Output the [x, y] coordinate of the center of the cell containing the given text.  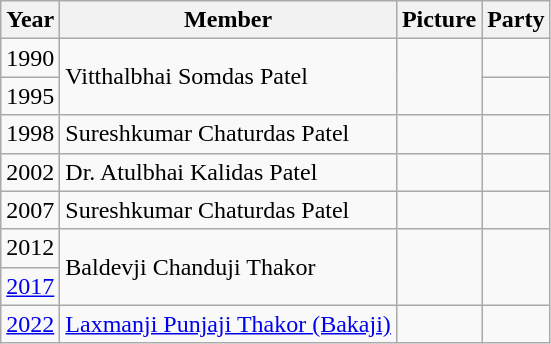
1995 [30, 96]
Year [30, 20]
Member [228, 20]
Party [516, 20]
Picture [438, 20]
Baldevji Chanduji Thakor [228, 267]
2017 [30, 286]
2007 [30, 210]
Laxmanji Punjaji Thakor (Bakaji) [228, 324]
Vitthalbhai Somdas Patel [228, 77]
Dr. Atulbhai Kalidas Patel [228, 172]
2022 [30, 324]
2002 [30, 172]
2012 [30, 248]
1998 [30, 134]
1990 [30, 58]
